Search for the cell housing the specified text and yield its (X, Y) center coordinate. 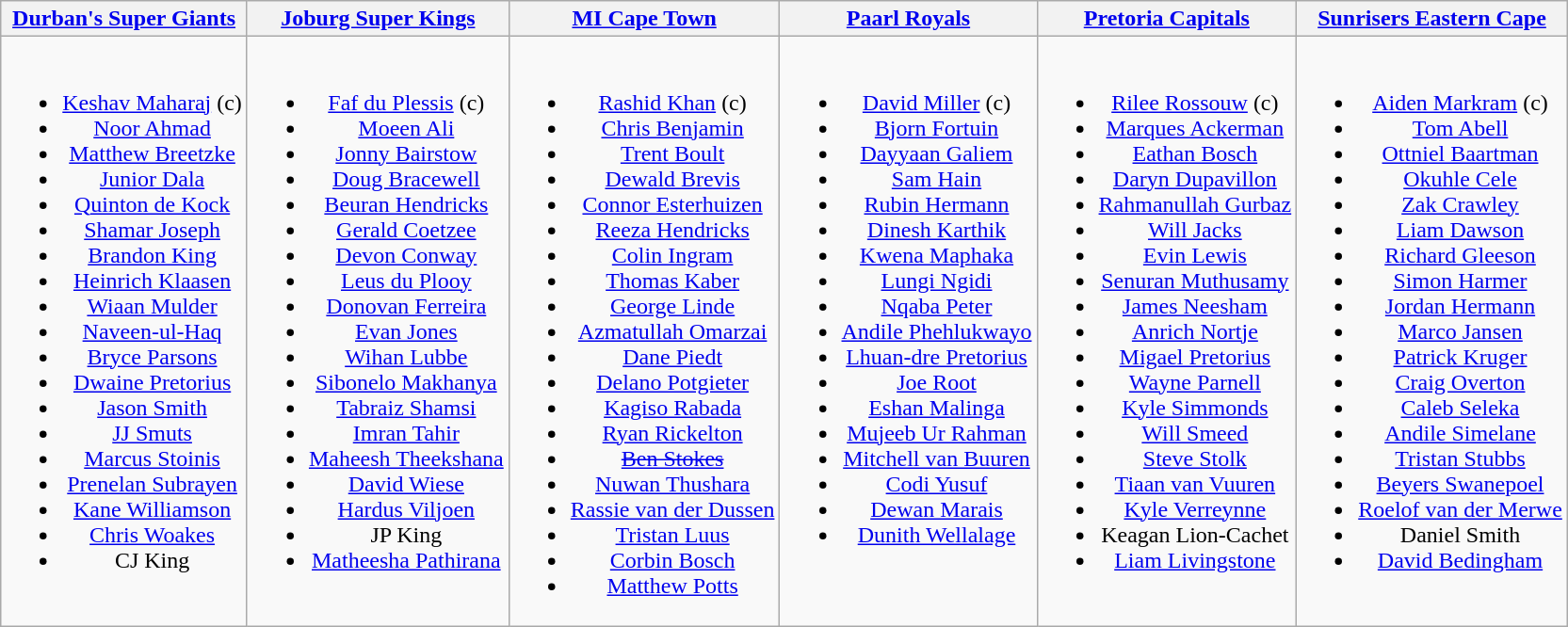
Paarl Royals (908, 19)
Joburg Super Kings (378, 19)
Sunrisers Eastern Cape (1432, 19)
Pretoria Capitals (1167, 19)
MI Cape Town (644, 19)
Durban's Super Giants (124, 19)
